Return [x, y] of the center of cell containing provided text 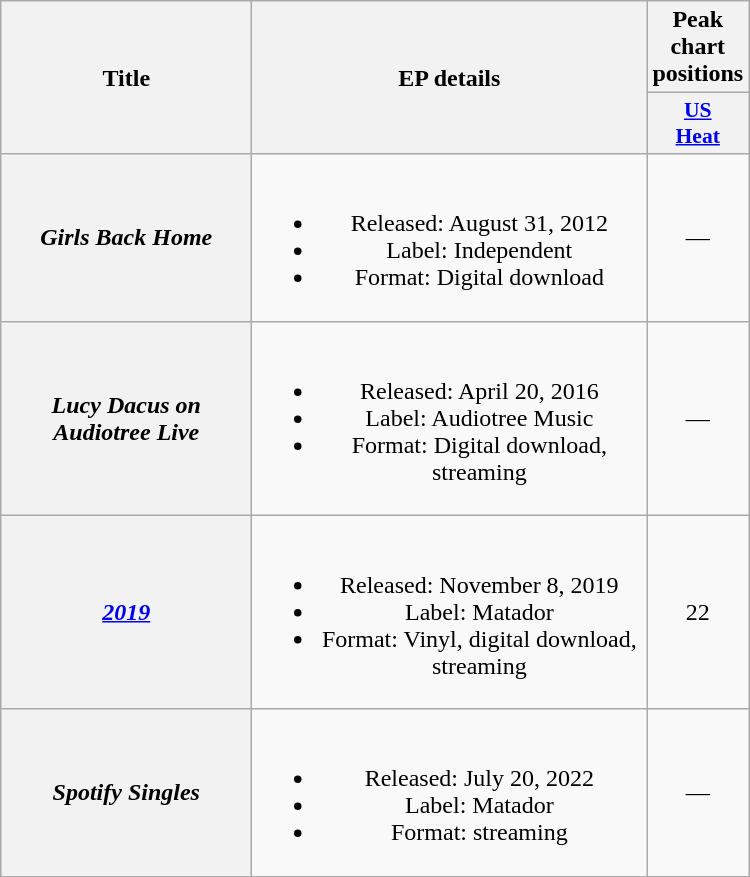
Title [126, 78]
2019 [126, 612]
Peak chart positions [698, 47]
Lucy Dacus on Audiotree Live [126, 418]
Released: April 20, 2016Label: Audiotree MusicFormat: Digital download, streaming [450, 418]
Spotify Singles [126, 792]
USHeat [698, 124]
Released: July 20, 2022Label: MatadorFormat: streaming [450, 792]
EP details [450, 78]
Girls Back Home [126, 238]
Released: November 8, 2019Label: MatadorFormat: Vinyl, digital download, streaming [450, 612]
— [698, 792]
Released: August 31, 2012Label: IndependentFormat: Digital download [450, 238]
22 [698, 612]
